Detect which cell encompasses the target text, then output its [x, y] center coordinate. 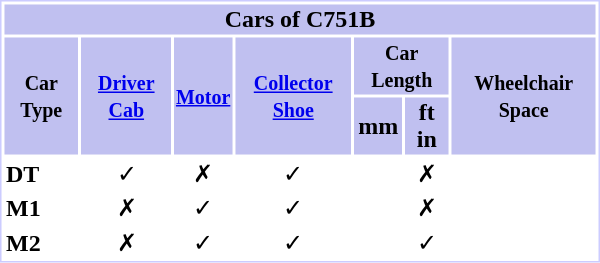
ft in [427, 126]
M2 [41, 242]
mm [378, 126]
Motor [202, 96]
M1 [41, 208]
Car Type [41, 96]
Driver Cab [126, 96]
Collector Shoe [294, 96]
Cars of C751B [300, 19]
Wheelchair Space [524, 96]
DT [41, 174]
Car Length [402, 66]
